Pinpoint the cell where the given text exists, returning its (X, Y) midpoint coordinate. 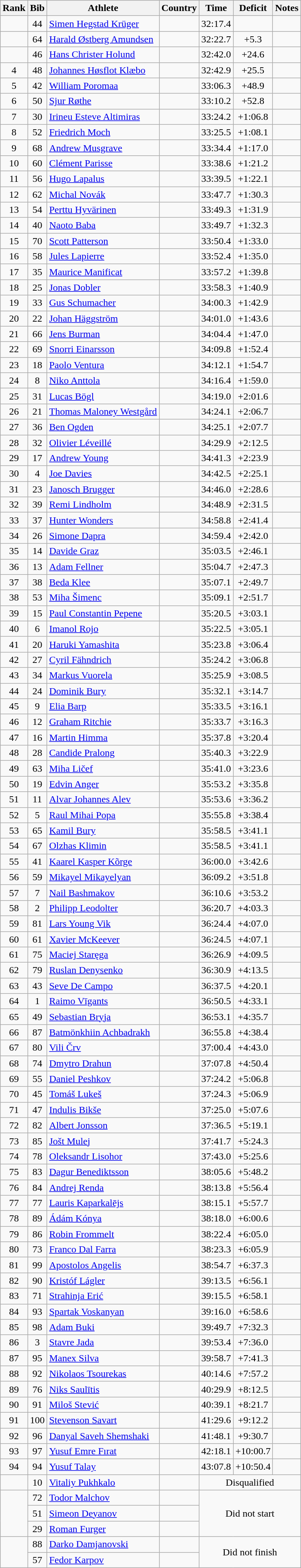
34:41.3 (216, 458)
Andrew Young (103, 458)
+52.8 (253, 101)
Fedor Karpov (103, 1560)
+5:48.2 (253, 1172)
Adam Fellner (103, 567)
Kamil Bury (103, 830)
+1:08.1 (253, 132)
34:46.0 (216, 489)
+3:23.6 (253, 769)
33:50.4 (216, 241)
36:37.5 (216, 986)
Elia Barp (103, 707)
Niks Saulītis (103, 1389)
Yusuf Emre Fırat (103, 1451)
+1:35.0 (253, 256)
+4:13.5 (253, 970)
37:36.5 (216, 1125)
Johan Häggström (103, 318)
Janosch Brugger (103, 489)
Did not start (250, 1513)
35:04.7 (216, 567)
Niko Anttola (103, 380)
Cyril Fähndrich (103, 660)
+1:32.3 (253, 225)
39:15.5 (216, 1296)
Roman Furger (103, 1529)
Simen Hegstad Krüger (103, 24)
+1:52.4 (253, 349)
+4:35.7 (253, 1017)
Tomáš Lukeš (103, 1094)
Jules Lapierre (103, 256)
37:43.0 (216, 1156)
Sebastian Bryja (103, 1017)
+2:06.7 (253, 411)
+2:31.5 (253, 505)
Robin Frommelt (103, 1234)
+5:57.7 (253, 1203)
Sjur Røthe (103, 101)
33:39.5 (216, 179)
+3:05.1 (253, 629)
37:24.2 (216, 1079)
39:58.7 (216, 1358)
1 (38, 1001)
33:57.2 (216, 272)
34:58.8 (216, 520)
98 (38, 1327)
34:19.0 (216, 396)
Olivier Léveillé (103, 442)
36:30.9 (216, 970)
+2:01.6 (253, 396)
+6:05.0 (253, 1234)
+3:06.8 (253, 660)
35:20.5 (216, 613)
+6:37.3 (253, 1265)
+6:05.9 (253, 1250)
40:14.6 (216, 1374)
35:09.1 (216, 598)
+7:57.2 (253, 1374)
34:29.9 (216, 442)
Miha Šimenc (103, 598)
+5:56.4 (253, 1188)
33:58.3 (216, 287)
+48.9 (253, 86)
Batmönkhiin Achbadrakh (103, 1032)
Snorri Einarsson (103, 349)
+2:23.9 (253, 458)
99 (38, 1265)
Nikolaos Tsourekas (103, 1374)
34:04.4 (216, 334)
Markus Vuorela (103, 675)
43:07.8 (216, 1467)
34:01.0 (216, 318)
Ruslan Denysenko (103, 970)
36:24.4 (216, 923)
Did not finish (250, 1552)
95 (38, 1358)
+3:35.8 (253, 784)
+3:08.5 (253, 675)
96 (38, 1435)
+5:06.8 (253, 1079)
Oleksandr Lisohor (103, 1156)
Maurice Manificat (103, 272)
+8:21.7 (253, 1405)
Davide Graz (103, 551)
+1:21.2 (253, 163)
Philipp Leodolter (103, 908)
+2:49.7 (253, 582)
Raul Mihai Popa (103, 815)
+1:59.0 (253, 380)
+5:07.6 (253, 1110)
35:24.2 (216, 660)
Seve De Campo (103, 986)
+3:42.6 (253, 861)
35:37.8 (216, 738)
+5:24.3 (253, 1141)
36:00.0 (216, 861)
36:55.8 (216, 1032)
36:09.2 (216, 877)
Daniel Peshkov (103, 1079)
Apostolos Angelis (103, 1265)
34:59.4 (216, 536)
+3:16.3 (253, 722)
Paul Constantin Pepene (103, 613)
+3:20.4 (253, 738)
Bib (38, 8)
+4:38.4 (253, 1032)
Friedrich Moch (103, 132)
+2:42.0 (253, 536)
+4:07.1 (253, 939)
Beda Klee (103, 582)
+6:58.1 (253, 1296)
35:25.9 (216, 675)
Simeon Deyanov (103, 1513)
+25.5 (253, 70)
33:10.2 (216, 101)
+7:32.3 (253, 1327)
+4:09.5 (253, 955)
+4:50.4 (253, 1063)
Spartak Voskanyan (103, 1312)
34:09.8 (216, 349)
35:53.2 (216, 784)
40:29.9 (216, 1389)
2 (38, 908)
39:13.5 (216, 1281)
+3:14.7 (253, 691)
37:24.3 (216, 1094)
Deficit (253, 8)
Franco Dal Farra (103, 1250)
35:23.8 (216, 644)
Martin Himma (103, 738)
Maciej Staręga (103, 955)
42:18.1 (216, 1451)
Simone Dapra (103, 536)
Clément Parisse (103, 163)
33:06.3 (216, 86)
+1:33.0 (253, 241)
+1:22.1 (253, 179)
Disqualified (250, 1482)
100 (38, 1420)
+24.6 (253, 55)
38:18.0 (216, 1219)
34:16.4 (216, 380)
+9:30.7 (253, 1435)
+10:50.4 (253, 1467)
+4:03.3 (253, 908)
36:24.5 (216, 939)
Dagur Benediktsson (103, 1172)
+2:28.6 (253, 489)
Stavre Jada (103, 1343)
32:22.7 (216, 39)
+1:30.3 (253, 194)
34:25.1 (216, 427)
Scott Patterson (103, 241)
Albert Jonsson (103, 1125)
3 (38, 1343)
33:49.3 (216, 210)
35:33.5 (216, 707)
Hugo Lapalus (103, 179)
+6:00.6 (253, 1219)
+1:31.9 (253, 210)
+3:03.1 (253, 613)
33:24.2 (216, 117)
Rank (14, 8)
+1:43.6 (253, 318)
+1:39.8 (253, 272)
38:13.8 (216, 1188)
34:24.1 (216, 411)
Andrew Musgrave (103, 148)
Andrej Renda (103, 1188)
+1:40.9 (253, 287)
Vitaliy Pukhkalo (103, 1482)
34:48.9 (216, 505)
Michal Novák (103, 194)
+7:36.0 (253, 1343)
Ádám Kónya (103, 1219)
Strahinja Erić (103, 1296)
97 (38, 1451)
38:54.7 (216, 1265)
+3:36.2 (253, 799)
+2:41.4 (253, 520)
Johannes Høsflot Klæbo (103, 70)
+3:06.4 (253, 644)
+1:06.8 (253, 117)
Xavier McKeever (103, 939)
+5:19.1 (253, 1125)
39:49.7 (216, 1327)
+6:58.6 (253, 1312)
Miloš Stević (103, 1405)
+2:12.5 (253, 442)
35:33.7 (216, 722)
Edvin Anger (103, 784)
+1:47.0 (253, 334)
Ben Ogden (103, 427)
40:39.1 (216, 1405)
Imanol Rojo (103, 629)
+2:25.1 (253, 474)
William Poromaa (103, 86)
Mikayel Mikayelyan (103, 877)
+4:07.0 (253, 923)
Remi Lindholm (103, 505)
35:22.5 (216, 629)
Alvar Johannes Alev (103, 799)
Stevenson Savart (103, 1420)
Olzhas Klimin (103, 846)
36:10.6 (216, 892)
Paolo Ventura (103, 365)
Jonas Dobler (103, 287)
+1:54.7 (253, 365)
+2:46.1 (253, 551)
Harald Østberg Amundsen (103, 39)
33:52.4 (216, 256)
Gus Schumacher (103, 303)
32:42.9 (216, 70)
35:03.5 (216, 551)
33:34.4 (216, 148)
+5.3 (253, 39)
39:53.4 (216, 1343)
Yusuf Talay (103, 1467)
Dmytro Drahun (103, 1063)
Nail Bashmakov (103, 892)
35:32.1 (216, 691)
Joe Davies (103, 474)
+4:43.0 (253, 1048)
+8:12.5 (253, 1389)
Vili Črv (103, 1048)
34:00.3 (216, 303)
+1:42.9 (253, 303)
Kristóf Lágler (103, 1281)
32:17.4 (216, 24)
Jens Burman (103, 334)
+5:25.6 (253, 1156)
39:16.0 (216, 1312)
33:38.6 (216, 163)
35:41.0 (216, 769)
35:55.8 (216, 815)
+10:00.7 (253, 1451)
Thomas Maloney Westgård (103, 411)
+4:33.1 (253, 1001)
37:25.0 (216, 1110)
+1:17.0 (253, 148)
+9:12.2 (253, 1420)
37:00.4 (216, 1048)
38:05.6 (216, 1172)
Candide Pralong (103, 753)
33:25.5 (216, 132)
+7:41.3 (253, 1358)
Todor Malchov (103, 1498)
Darko Damjanovski (103, 1544)
+3:16.1 (253, 707)
32:42.0 (216, 55)
35:53.6 (216, 799)
Hunter Wonders (103, 520)
Perttu Hyvärinen (103, 210)
Kaarel Kasper Kõrge (103, 861)
Dominik Bury (103, 691)
Country (179, 8)
37:41.7 (216, 1141)
Notes (287, 8)
36:53.1 (216, 1017)
Manex Silva (103, 1358)
Time (216, 8)
36:26.9 (216, 955)
33:47.7 (216, 194)
Irineu Esteve Altimiras (103, 117)
Miha Ličef (103, 769)
38:22.4 (216, 1234)
33:49.7 (216, 225)
Lauris Kaparkalējs (103, 1203)
36:50.5 (216, 1001)
+4:20.1 (253, 986)
Haruki Yamashita (103, 644)
34:42.5 (216, 474)
Adam Buki (103, 1327)
35:07.1 (216, 582)
+5:06.9 (253, 1094)
41:48.1 (216, 1435)
Athlete (103, 8)
41:29.6 (216, 1420)
Lars Young Vik (103, 923)
Naoto Baba (103, 225)
Graham Ritchie (103, 722)
36:20.7 (216, 908)
Hans Christer Holund (103, 55)
+2:51.7 (253, 598)
Lucas Bögl (103, 396)
Raimo Vīgants (103, 1001)
+6:56.1 (253, 1281)
Danyal Saveh Shemshaki (103, 1435)
+2:47.3 (253, 567)
Indulis Bikše (103, 1110)
Jošt Mulej (103, 1141)
+3:53.2 (253, 892)
34:12.1 (216, 365)
37:07.8 (216, 1063)
+3:38.4 (253, 815)
38:23.3 (216, 1250)
35:40.3 (216, 753)
+3:22.9 (253, 753)
+3:51.8 (253, 877)
38:15.1 (216, 1203)
+2:07.7 (253, 427)
